For the text-containing cell, return its midpoint in [X, Y] coordinate format. 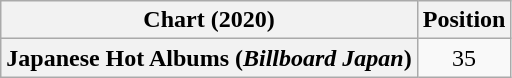
Japanese Hot Albums (Billboard Japan) [209, 58]
Position [464, 20]
Chart (2020) [209, 20]
35 [464, 58]
